Provide the (x, y) coordinate of the cell's center where the given text is located.  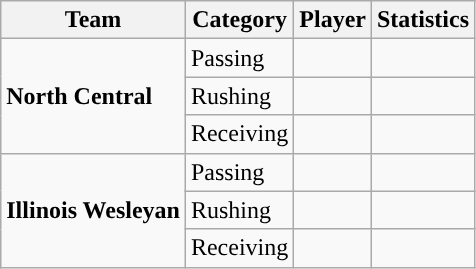
North Central (94, 96)
Illinois Wesleyan (94, 210)
Team (94, 20)
Category (239, 20)
Statistics (422, 20)
Player (333, 20)
